Find where the given text appears and provide that cell's center as [X, Y] coordinate. 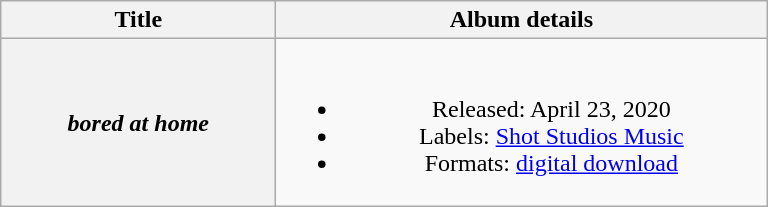
Released: April 23, 2020Labels: Shot Studios MusicFormats: digital download [522, 122]
Album details [522, 20]
Title [138, 20]
bored at home [138, 122]
